Scan for the cell matching the given text and deliver its [x, y] coordinate at center. 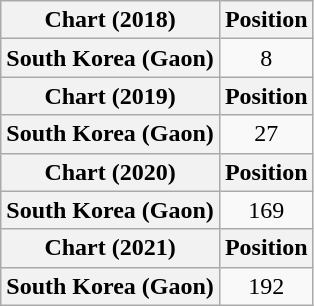
Chart (2020) [110, 172]
192 [266, 286]
Chart (2019) [110, 96]
8 [266, 58]
27 [266, 134]
Chart (2021) [110, 248]
Chart (2018) [110, 20]
169 [266, 210]
